Return the [x, y] coordinate for the center point of the cell that contains the specified text.  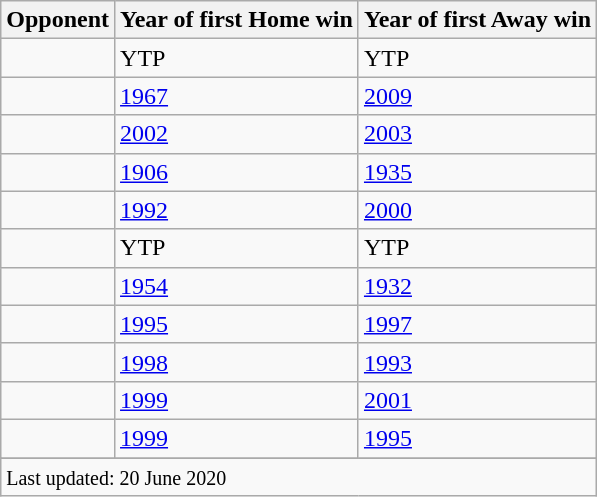
2002 [237, 134]
2000 [477, 210]
1997 [477, 324]
1967 [237, 96]
Last updated: 20 June 2020 [299, 477]
1993 [477, 362]
1932 [477, 286]
Year of first Away win [477, 20]
1906 [237, 172]
2003 [477, 134]
1954 [237, 286]
1935 [477, 172]
2001 [477, 400]
1992 [237, 210]
Year of first Home win [237, 20]
1998 [237, 362]
Opponent [58, 20]
2009 [477, 96]
